Locate the cell with the specified text and output its (x, y) center coordinate. 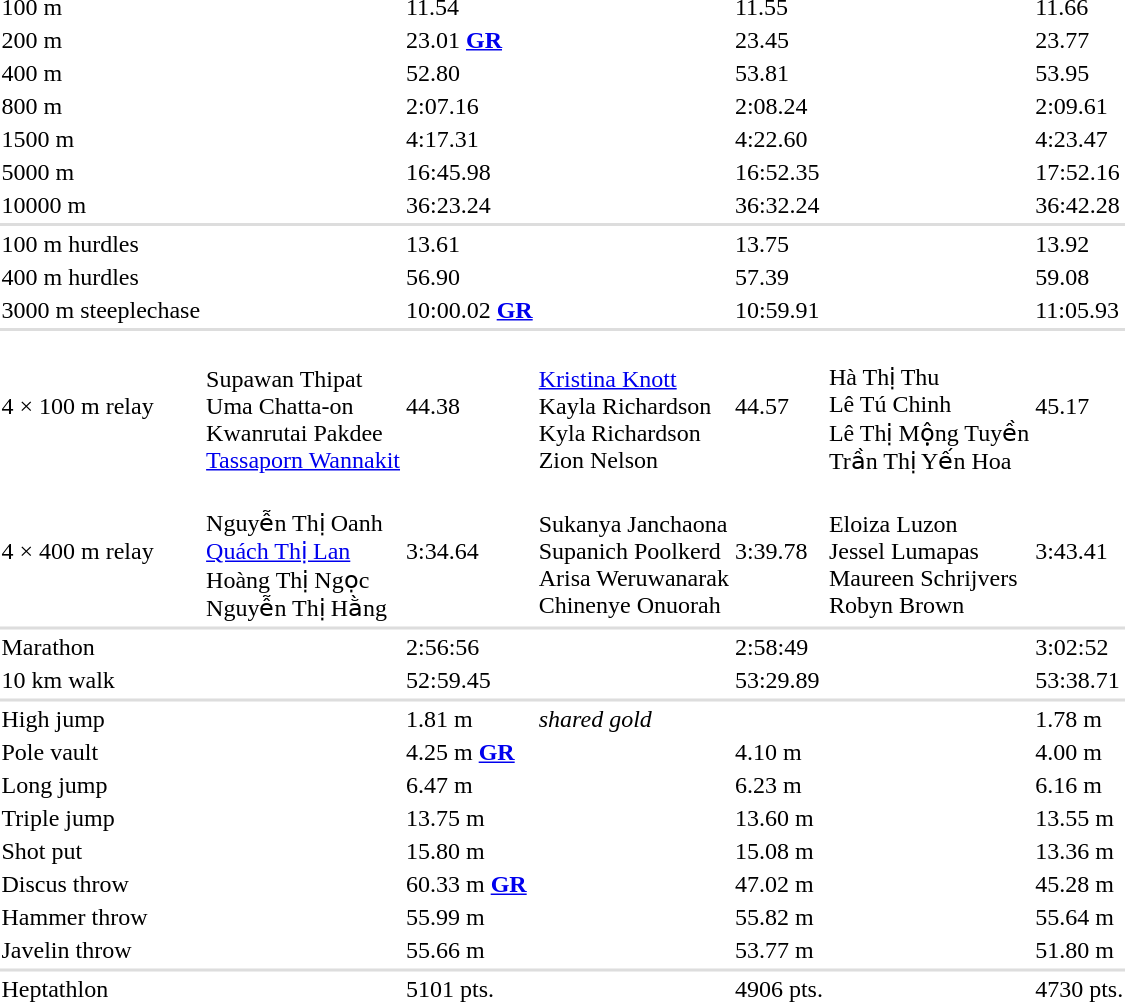
Discus throw (101, 885)
Marathon (101, 647)
16:45.98 (470, 172)
800 m (101, 106)
13.60 m (778, 819)
53.95 (1080, 73)
10000 m (101, 205)
45.17 (1080, 405)
13.61 (470, 244)
13.75 m (470, 819)
Javelin throw (101, 951)
10 km walk (101, 681)
2:56:56 (470, 647)
55.64 m (1080, 917)
4 × 400 m relay (101, 552)
400 m hurdles (101, 277)
53:29.89 (778, 681)
3:39.78 (778, 552)
5000 m (101, 172)
23.01 GR (470, 40)
Sukanya JanchaonaSupanich PoolkerdArisa Weruwanarak Chinenye Onuorah (634, 552)
Hammer throw (101, 917)
15.08 m (778, 851)
55.99 m (470, 917)
51.80 m (1080, 951)
52:59.45 (470, 681)
55.82 m (778, 917)
4:22.60 (778, 139)
60.33 m GR (470, 885)
36:42.28 (1080, 205)
15.80 m (470, 851)
13.55 m (1080, 819)
23.45 (778, 40)
4:17.31 (470, 139)
Hà Thị ThuLê Tú ChinhLê Thị Mộng TuyềnTrần Thị Yến Hoa (928, 405)
13.75 (778, 244)
Eloiza LuzonJessel LumapasMaureen Schrijvers Robyn Brown (928, 552)
53:38.71 (1080, 681)
45.28 m (1080, 885)
4 × 100 m relay (101, 405)
6.47 m (470, 785)
36:23.24 (470, 205)
3:02:52 (1080, 647)
6.23 m (778, 785)
1500 m (101, 139)
Long jump (101, 785)
Nguyễn Thị OanhQuách Thị LanHoàng Thị NgọcNguyễn Thị Hằng (304, 552)
2:09.61 (1080, 106)
100 m hurdles (101, 244)
59.08 (1080, 277)
2:08.24 (778, 106)
53.81 (778, 73)
47.02 m (778, 885)
4.25 m GR (470, 753)
13.92 (1080, 244)
Triple jump (101, 819)
200 m (101, 40)
shared gold (634, 719)
10:59.91 (778, 310)
53.77 m (778, 951)
16:52.35 (778, 172)
44.38 (470, 405)
17:52.16 (1080, 172)
56.90 (470, 277)
4.10 m (778, 753)
13.36 m (1080, 851)
2:58:49 (778, 647)
400 m (101, 73)
3:43.41 (1080, 552)
4:23.47 (1080, 139)
1.78 m (1080, 719)
1.81 m (470, 719)
2:07.16 (470, 106)
3000 m steeplechase (101, 310)
6.16 m (1080, 785)
23.77 (1080, 40)
57.39 (778, 277)
3:34.64 (470, 552)
52.80 (470, 73)
10:00.02 GR (470, 310)
11:05.93 (1080, 310)
55.66 m (470, 951)
44.57 (778, 405)
Kristina KnottKayla RichardsonKyla RichardsonZion Nelson (634, 405)
4.00 m (1080, 753)
Pole vault (101, 753)
36:32.24 (778, 205)
Shot put (101, 851)
High jump (101, 719)
Supawan ThipatUma Chatta-onKwanrutai PakdeeTassaporn Wannakit (304, 405)
